Find where the given text appears and provide that cell's center as [x, y] coordinate. 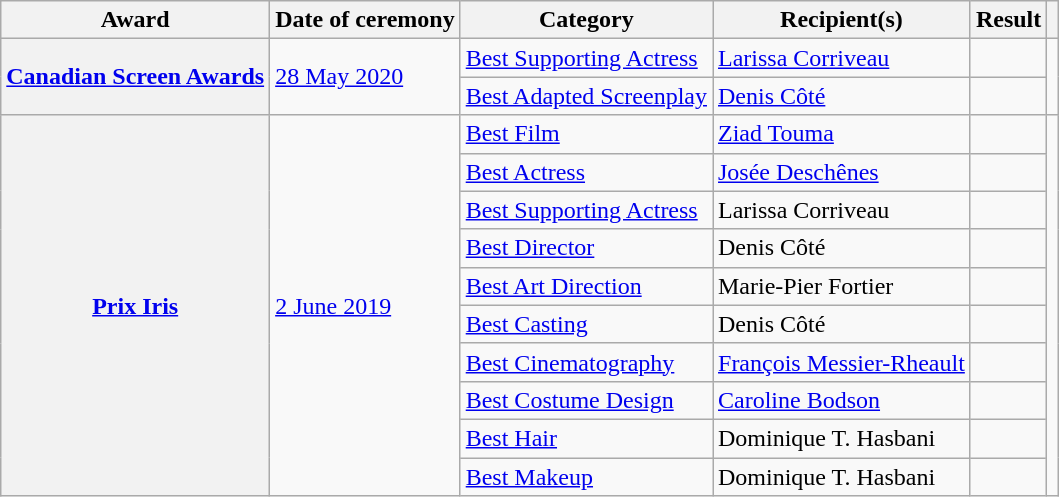
Best Costume Design [586, 400]
Ziad Touma [841, 134]
Best Adapted Screenplay [586, 96]
Marie-Pier Fortier [841, 286]
Best Film [586, 134]
Canadian Screen Awards [136, 77]
Best Hair [586, 438]
François Messier-Rheault [841, 362]
28 May 2020 [366, 77]
Result [1008, 20]
Date of ceremony [366, 20]
Award [136, 20]
Prix Iris [136, 306]
Category [586, 20]
Best Director [586, 248]
2 June 2019 [366, 306]
Recipient(s) [841, 20]
Best Casting [586, 324]
Best Art Direction [586, 286]
Best Makeup [586, 477]
Best Cinematography [586, 362]
Caroline Bodson [841, 400]
Best Actress [586, 172]
Josée Deschênes [841, 172]
